Search for the cell housing the specified text and yield its [X, Y] center coordinate. 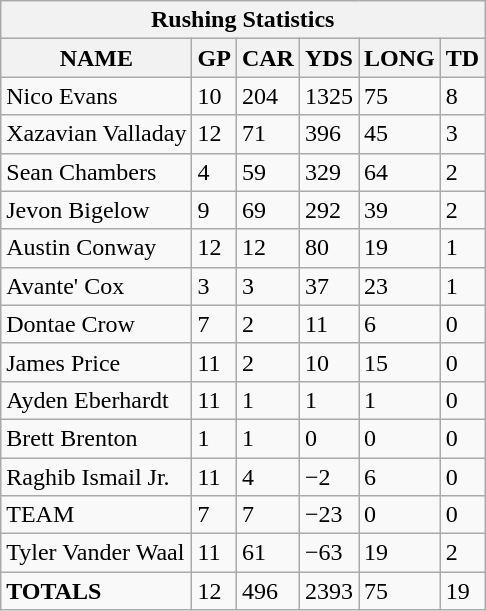
8 [462, 96]
TD [462, 58]
James Price [96, 362]
1325 [328, 96]
Dontae Crow [96, 324]
Jevon Bigelow [96, 210]
396 [328, 134]
496 [268, 591]
15 [399, 362]
Austin Conway [96, 248]
−2 [328, 477]
YDS [328, 58]
Xazavian Valladay [96, 134]
Sean Chambers [96, 172]
9 [214, 210]
37 [328, 286]
329 [328, 172]
CAR [268, 58]
−23 [328, 515]
TEAM [96, 515]
64 [399, 172]
Ayden Eberhardt [96, 400]
59 [268, 172]
2393 [328, 591]
Tyler Vander Waal [96, 553]
69 [268, 210]
45 [399, 134]
−63 [328, 553]
204 [268, 96]
GP [214, 58]
Nico Evans [96, 96]
292 [328, 210]
Raghib Ismail Jr. [96, 477]
LONG [399, 58]
23 [399, 286]
Rushing Statistics [243, 20]
Brett Brenton [96, 438]
NAME [96, 58]
39 [399, 210]
Avante' Cox [96, 286]
61 [268, 553]
TOTALS [96, 591]
71 [268, 134]
80 [328, 248]
